Extract the [X, Y] coordinate from the center of the cell holding the provided text.  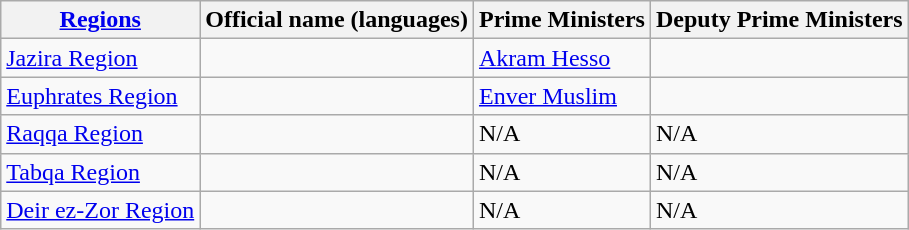
Official name (languages) [337, 20]
Tabqa Region [100, 172]
Prime Ministers [562, 20]
Euphrates Region [100, 96]
Raqqa Region [100, 134]
Regions [100, 20]
Deputy Prime Ministers [779, 20]
Deir ez-Zor Region [100, 210]
Akram Hesso [562, 58]
Jazira Region [100, 58]
Enver Muslim [562, 96]
